Extract the (x, y) coordinate from the center of the cell holding the provided text.  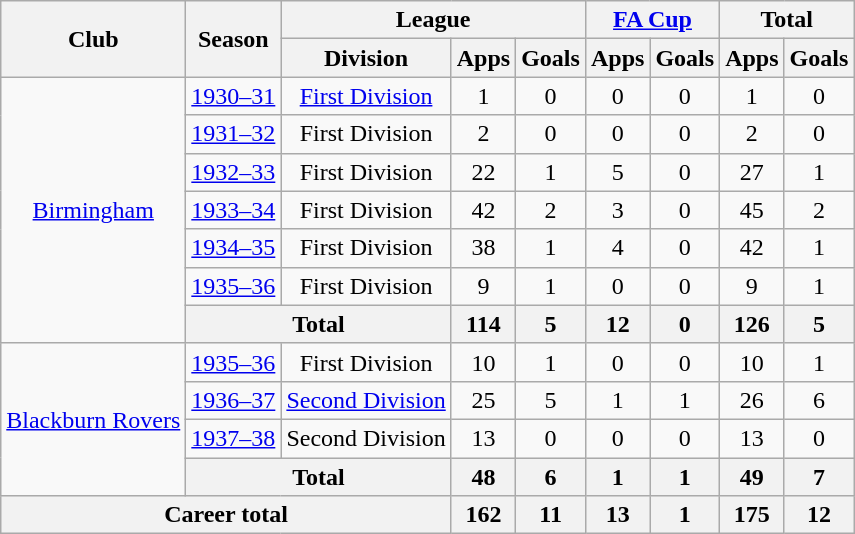
7 (819, 477)
3 (617, 210)
1930–31 (234, 96)
25 (483, 400)
1933–34 (234, 210)
126 (752, 324)
Club (94, 39)
1936–37 (234, 400)
League (434, 20)
Blackburn Rovers (94, 419)
1937–38 (234, 438)
1932–33 (234, 172)
26 (752, 400)
175 (752, 515)
11 (551, 515)
1931–32 (234, 134)
22 (483, 172)
Career total (226, 515)
4 (617, 248)
FA Cup (652, 20)
1934–35 (234, 248)
48 (483, 477)
Season (234, 39)
49 (752, 477)
Birmingham (94, 210)
45 (752, 210)
Division (366, 58)
114 (483, 324)
27 (752, 172)
162 (483, 515)
38 (483, 248)
